Detect which cell encompasses the target text, then output its (x, y) center coordinate. 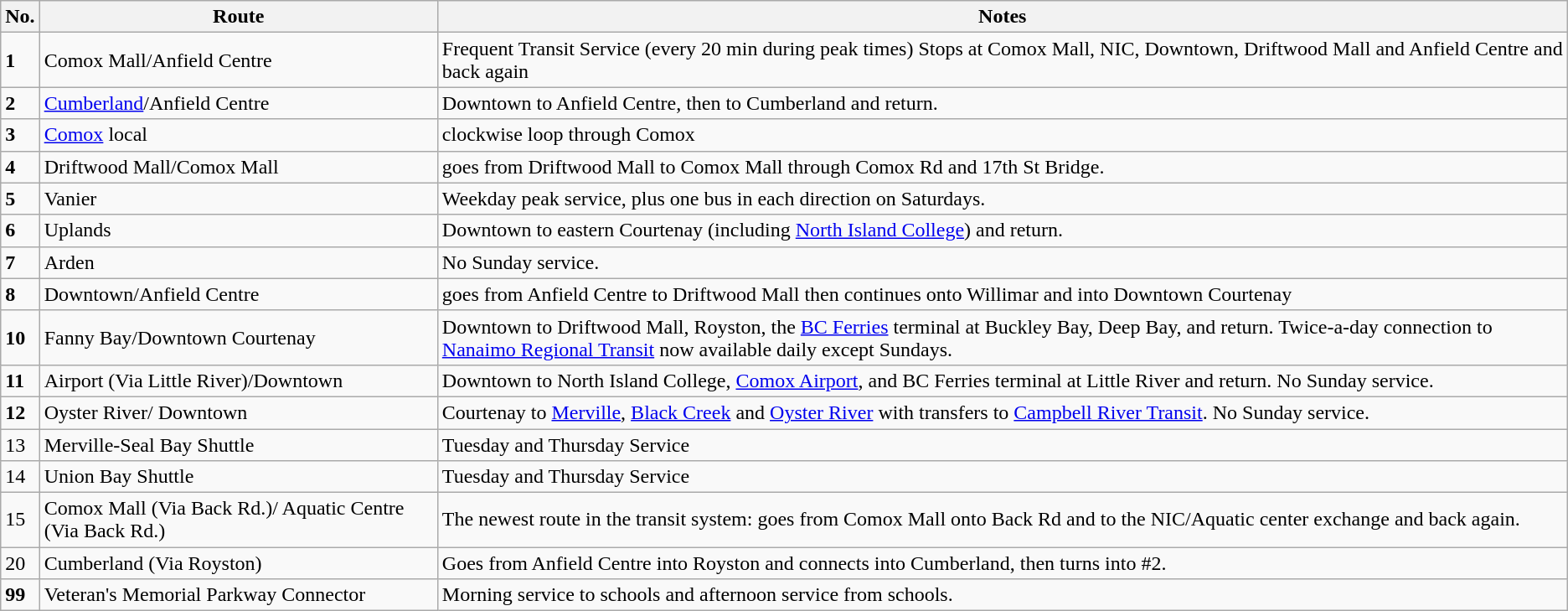
goes from Anfield Centre to Driftwood Mall then continues onto Willimar and into Downtown Courtenay (1002, 294)
6 (20, 230)
Airport (Via Little River)/Downtown (238, 381)
The newest route in the transit system: goes from Comox Mall onto Back Rd and to the NIC/Aquatic center exchange and back again. (1002, 520)
Downtown to eastern Courtenay (including North Island College) and return. (1002, 230)
5 (20, 199)
No Sunday service. (1002, 262)
2 (20, 103)
15 (20, 520)
Vanier (238, 199)
Merville-Seal Bay Shuttle (238, 445)
Cumberland (Via Royston) (238, 563)
4 (20, 167)
Downtown/Anfield Centre (238, 294)
Fanny Bay/Downtown Courtenay (238, 337)
99 (20, 595)
Frequent Transit Service (every 20 min during peak times) Stops at Comox Mall, NIC, Downtown, Driftwood Mall and Anfield Centre and back again (1002, 60)
12 (20, 412)
Union Bay Shuttle (238, 477)
Downtown to Anfield Centre, then to Cumberland and return. (1002, 103)
goes from Driftwood Mall to Comox Mall through Comox Rd and 17th St Bridge. (1002, 167)
8 (20, 294)
Downtown to North Island College, Comox Airport, and BC Ferries terminal at Little River and return. No Sunday service. (1002, 381)
Driftwood Mall/Comox Mall (238, 167)
Comox local (238, 135)
Comox Mall/Anfield Centre (238, 60)
No. (20, 17)
Uplands (238, 230)
Arden (238, 262)
7 (20, 262)
Comox Mall (Via Back Rd.)/ Aquatic Centre (Via Back Rd.) (238, 520)
Courtenay to Merville, Black Creek and Oyster River with transfers to Campbell River Transit. No Sunday service. (1002, 412)
clockwise loop through Comox (1002, 135)
Goes from Anfield Centre into Royston and connects into Cumberland, then turns into #2. (1002, 563)
10 (20, 337)
Notes (1002, 17)
Veteran's Memorial Parkway Connector (238, 595)
Route (238, 17)
14 (20, 477)
Oyster River/ Downtown (238, 412)
11 (20, 381)
1 (20, 60)
3 (20, 135)
Morning service to schools and afternoon service from schools. (1002, 595)
Cumberland/Anfield Centre (238, 103)
Weekday peak service, plus one bus in each direction on Saturdays. (1002, 199)
13 (20, 445)
20 (20, 563)
